Locate the cell with the specified text and output its (X, Y) center coordinate. 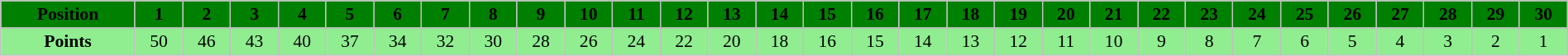
43 (255, 41)
27 (1400, 15)
23 (1209, 15)
21 (1114, 15)
17 (923, 15)
32 (446, 41)
46 (207, 41)
40 (302, 41)
37 (350, 41)
34 (398, 41)
50 (159, 41)
Points (68, 41)
25 (1305, 15)
19 (1018, 15)
29 (1496, 15)
Position (68, 15)
